Extract the (X, Y) coordinate from the center of the cell holding the provided text.  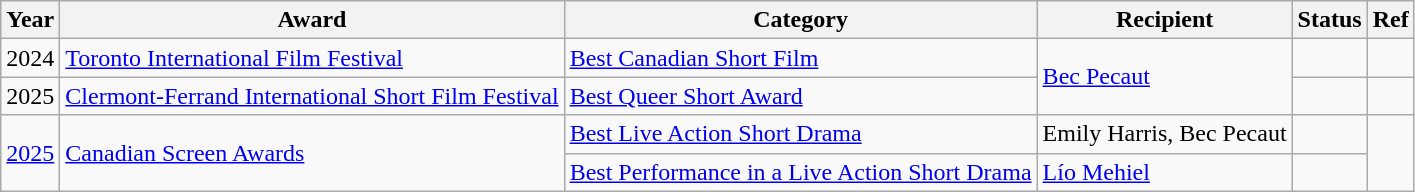
Best Live Action Short Drama (800, 134)
Award (312, 20)
Canadian Screen Awards (312, 153)
Ref (1390, 20)
2024 (30, 58)
Category (800, 20)
Recipient (1164, 20)
Clermont-Ferrand International Short Film Festival (312, 96)
Status (1330, 20)
Best Queer Short Award (800, 96)
Toronto International Film Festival (312, 58)
Best Performance in a Live Action Short Drama (800, 172)
Lío Mehiel (1164, 172)
Year (30, 20)
Emily Harris, Bec Pecaut (1164, 134)
Bec Pecaut (1164, 77)
Best Canadian Short Film (800, 58)
